Return the [X, Y] coordinate for the center point of the cell that contains the specified text.  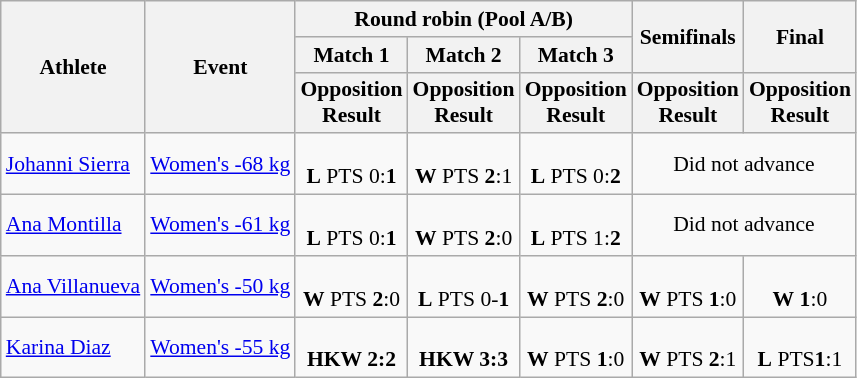
Match 3 [576, 55]
Karina Diaz [74, 348]
Final [800, 36]
HKW 3:3 [464, 348]
Women's -68 kg [220, 164]
Athlete [74, 67]
Ana Villanueva [74, 286]
L PTS 0:2 [576, 164]
Johanni Sierra [74, 164]
Women's -50 kg [220, 286]
Round robin (Pool A/B) [463, 19]
L PTS 1:2 [576, 226]
Event [220, 67]
Semifinals [688, 36]
L PTS 0-1 [464, 286]
Match 1 [351, 55]
Ana Montilla [74, 226]
HKW 2:2 [351, 348]
Match 2 [464, 55]
Women's -61 kg [220, 226]
W 1:0 [800, 286]
Women's -55 kg [220, 348]
L PTS1:1 [800, 348]
